From the cell containing the given text, extract its center point as [X, Y] coordinate. 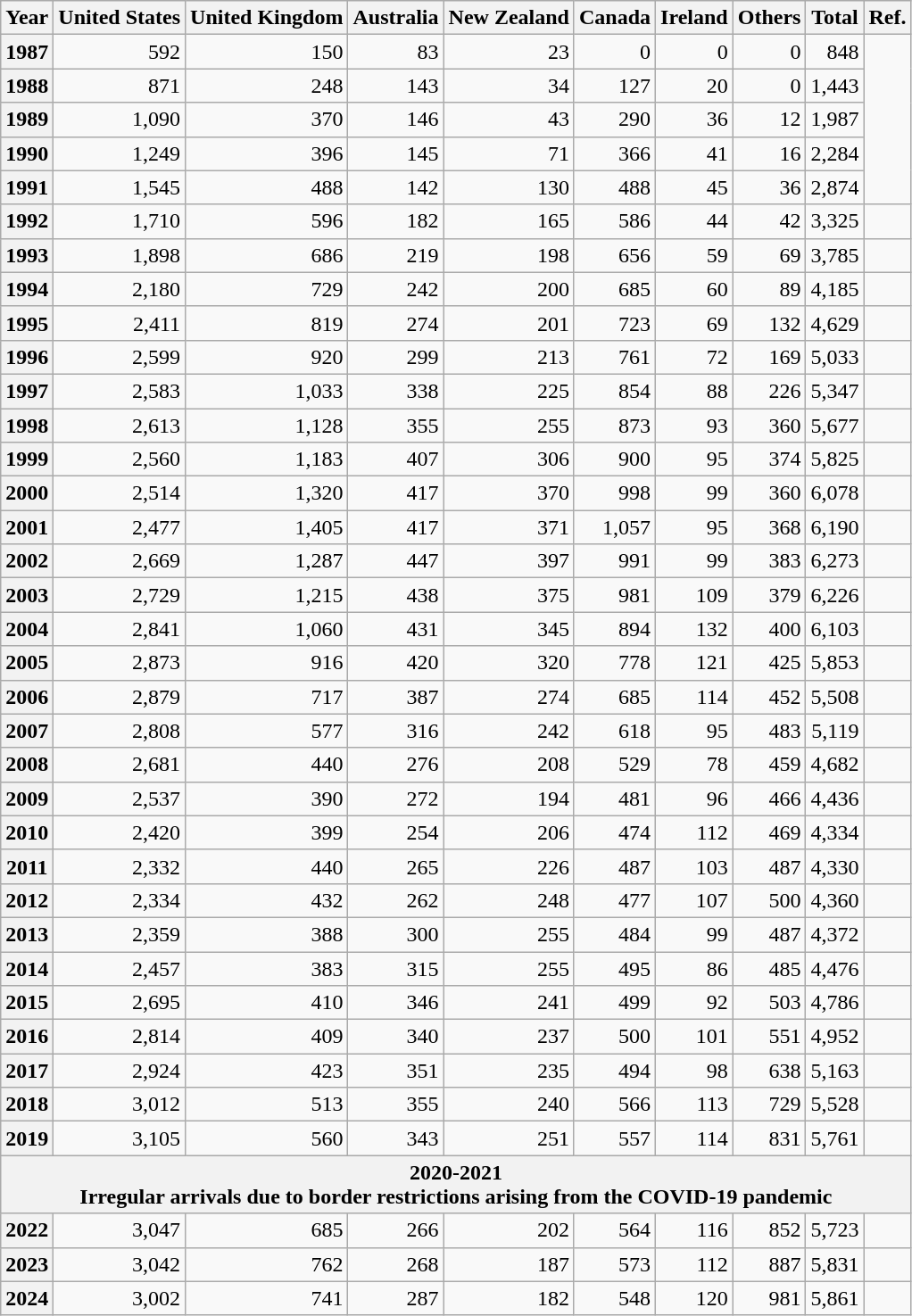
3,785 [835, 255]
103 [694, 866]
225 [509, 391]
1,090 [120, 120]
1,710 [120, 221]
1,287 [267, 561]
1,898 [120, 255]
481 [614, 799]
447 [396, 561]
2,457 [120, 968]
42 [769, 221]
873 [614, 426]
1,128 [267, 426]
566 [614, 1105]
5,723 [835, 1230]
2,729 [120, 595]
88 [694, 391]
New Zealand [509, 18]
60 [694, 289]
72 [694, 357]
1992 [27, 221]
Others [769, 18]
130 [509, 187]
1999 [27, 459]
6,103 [835, 629]
262 [396, 900]
16 [769, 153]
92 [694, 1003]
5,119 [835, 731]
375 [509, 595]
78 [694, 765]
2015 [27, 1003]
3,002 [120, 1298]
485 [769, 968]
374 [769, 459]
368 [769, 527]
871 [120, 86]
778 [614, 663]
59 [694, 255]
300 [396, 934]
2010 [27, 832]
2012 [27, 900]
371 [509, 527]
2,808 [120, 731]
4,360 [835, 900]
2000 [27, 493]
345 [509, 629]
5,831 [835, 1264]
2,359 [120, 934]
2,924 [120, 1071]
852 [769, 1230]
146 [396, 120]
894 [614, 629]
United States [120, 18]
2,841 [120, 629]
900 [614, 459]
2002 [27, 561]
4,334 [835, 832]
43 [509, 120]
71 [509, 153]
3,105 [120, 1138]
127 [614, 86]
169 [769, 357]
4,682 [835, 765]
1,057 [614, 527]
819 [267, 323]
2001 [27, 527]
3,042 [120, 1264]
410 [267, 1003]
338 [396, 391]
121 [694, 663]
459 [769, 765]
265 [396, 866]
998 [614, 493]
320 [509, 663]
2,180 [120, 289]
5,033 [835, 357]
5,163 [835, 1071]
920 [267, 357]
6,226 [835, 595]
241 [509, 1003]
89 [769, 289]
5,347 [835, 391]
452 [769, 697]
Canada [614, 18]
2005 [27, 663]
577 [267, 731]
2,411 [120, 323]
916 [267, 663]
237 [509, 1037]
120 [694, 1298]
1,405 [267, 527]
116 [694, 1230]
208 [509, 765]
432 [267, 900]
165 [509, 221]
109 [694, 595]
399 [267, 832]
529 [614, 765]
5,825 [835, 459]
499 [614, 1003]
306 [509, 459]
423 [267, 1071]
351 [396, 1071]
831 [769, 1138]
477 [614, 900]
560 [267, 1138]
409 [267, 1037]
6,078 [835, 493]
1,320 [267, 493]
Total [835, 18]
4,629 [835, 323]
Australia [396, 18]
United Kingdom [267, 18]
551 [769, 1037]
483 [769, 731]
6,273 [835, 561]
2,599 [120, 357]
741 [267, 1298]
494 [614, 1071]
145 [396, 153]
101 [694, 1037]
272 [396, 799]
4,372 [835, 934]
1991 [27, 187]
96 [694, 799]
200 [509, 289]
513 [267, 1105]
5,508 [835, 697]
474 [614, 832]
2,560 [120, 459]
1995 [27, 323]
2,695 [120, 1003]
2022 [27, 1230]
2024 [27, 1298]
1,443 [835, 86]
219 [396, 255]
991 [614, 561]
276 [396, 765]
2011 [27, 866]
495 [614, 968]
23 [509, 52]
2006 [27, 697]
6,190 [835, 527]
1990 [27, 153]
854 [614, 391]
2004 [27, 629]
887 [769, 1264]
86 [694, 968]
266 [396, 1230]
686 [267, 255]
4,476 [835, 968]
343 [396, 1138]
251 [509, 1138]
638 [769, 1071]
420 [396, 663]
2018 [27, 1105]
2017 [27, 1071]
143 [396, 86]
20 [694, 86]
379 [769, 595]
2014 [27, 968]
5,853 [835, 663]
5,861 [835, 1298]
235 [509, 1071]
1987 [27, 52]
3,325 [835, 221]
2,879 [120, 697]
573 [614, 1264]
4,185 [835, 289]
1,183 [267, 459]
150 [267, 52]
1994 [27, 289]
2023 [27, 1264]
254 [396, 832]
503 [769, 1003]
3,012 [120, 1105]
12 [769, 120]
142 [396, 187]
2008 [27, 765]
388 [267, 934]
2020-2021Irregular arrivals due to border restrictions arising from the COVID-19 pandemic [456, 1185]
Year [27, 18]
194 [509, 799]
4,330 [835, 866]
45 [694, 187]
2,537 [120, 799]
387 [396, 697]
723 [614, 323]
98 [694, 1071]
290 [614, 120]
1,249 [120, 153]
41 [694, 153]
202 [509, 1230]
2,873 [120, 663]
438 [396, 595]
44 [694, 221]
397 [509, 561]
762 [267, 1264]
1,987 [835, 120]
346 [396, 1003]
3,047 [120, 1230]
2003 [27, 595]
187 [509, 1264]
717 [267, 697]
83 [396, 52]
564 [614, 1230]
2,681 [120, 765]
340 [396, 1037]
592 [120, 52]
548 [614, 1298]
1989 [27, 120]
557 [614, 1138]
848 [835, 52]
2,332 [120, 866]
656 [614, 255]
425 [769, 663]
34 [509, 86]
93 [694, 426]
2,583 [120, 391]
Ireland [694, 18]
316 [396, 731]
2013 [27, 934]
206 [509, 832]
5,761 [835, 1138]
1,060 [267, 629]
4,952 [835, 1037]
1,215 [267, 595]
5,528 [835, 1105]
2,420 [120, 832]
268 [396, 1264]
2,284 [835, 153]
390 [267, 799]
4,436 [835, 799]
2,477 [120, 527]
1993 [27, 255]
213 [509, 357]
113 [694, 1105]
4,786 [835, 1003]
Ref. [887, 18]
596 [267, 221]
1998 [27, 426]
2,613 [120, 426]
315 [396, 968]
1,545 [120, 187]
366 [614, 153]
2007 [27, 731]
484 [614, 934]
761 [614, 357]
1,033 [267, 391]
469 [769, 832]
5,677 [835, 426]
1997 [27, 391]
240 [509, 1105]
2,874 [835, 187]
407 [396, 459]
2009 [27, 799]
107 [694, 900]
2,514 [120, 493]
431 [396, 629]
1988 [27, 86]
466 [769, 799]
1996 [27, 357]
2016 [27, 1037]
2019 [27, 1138]
201 [509, 323]
287 [396, 1298]
586 [614, 221]
2,669 [120, 561]
299 [396, 357]
198 [509, 255]
2,814 [120, 1037]
396 [267, 153]
400 [769, 629]
618 [614, 731]
2,334 [120, 900]
